Find where the given text appears and provide that cell's center as (X, Y) coordinate. 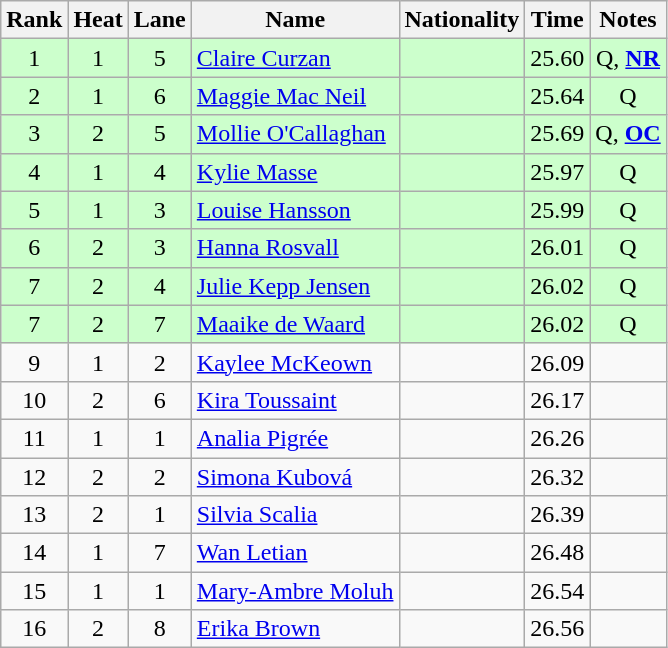
12 (34, 477)
26.17 (558, 400)
Time (558, 20)
Heat (98, 20)
Silvia Scalia (295, 515)
Hanna Rosvall (295, 248)
9 (34, 362)
10 (34, 400)
Simona Kubová (295, 477)
Louise Hansson (295, 210)
Kira Toussaint (295, 400)
26.26 (558, 438)
25.60 (558, 58)
Kylie Masse (295, 172)
11 (34, 438)
25.69 (558, 134)
Lane (160, 20)
Q, OC (628, 134)
15 (34, 591)
Claire Curzan (295, 58)
13 (34, 515)
Kaylee McKeown (295, 362)
26.39 (558, 515)
26.48 (558, 553)
Rank (34, 20)
16 (34, 629)
8 (160, 629)
Maaike de Waard (295, 324)
Erika Brown (295, 629)
Mary-Ambre Moluh (295, 591)
14 (34, 553)
26.54 (558, 591)
Notes (628, 20)
Name (295, 20)
Julie Kepp Jensen (295, 286)
26.32 (558, 477)
26.01 (558, 248)
25.97 (558, 172)
Wan Letian (295, 553)
26.09 (558, 362)
25.64 (558, 96)
25.99 (558, 210)
Mollie O'Callaghan (295, 134)
Maggie Mac Neil (295, 96)
Nationality (462, 20)
26.56 (558, 629)
Analia Pigrée (295, 438)
Q, NR (628, 58)
